Find where the given text appears and provide that cell's center as [x, y] coordinate. 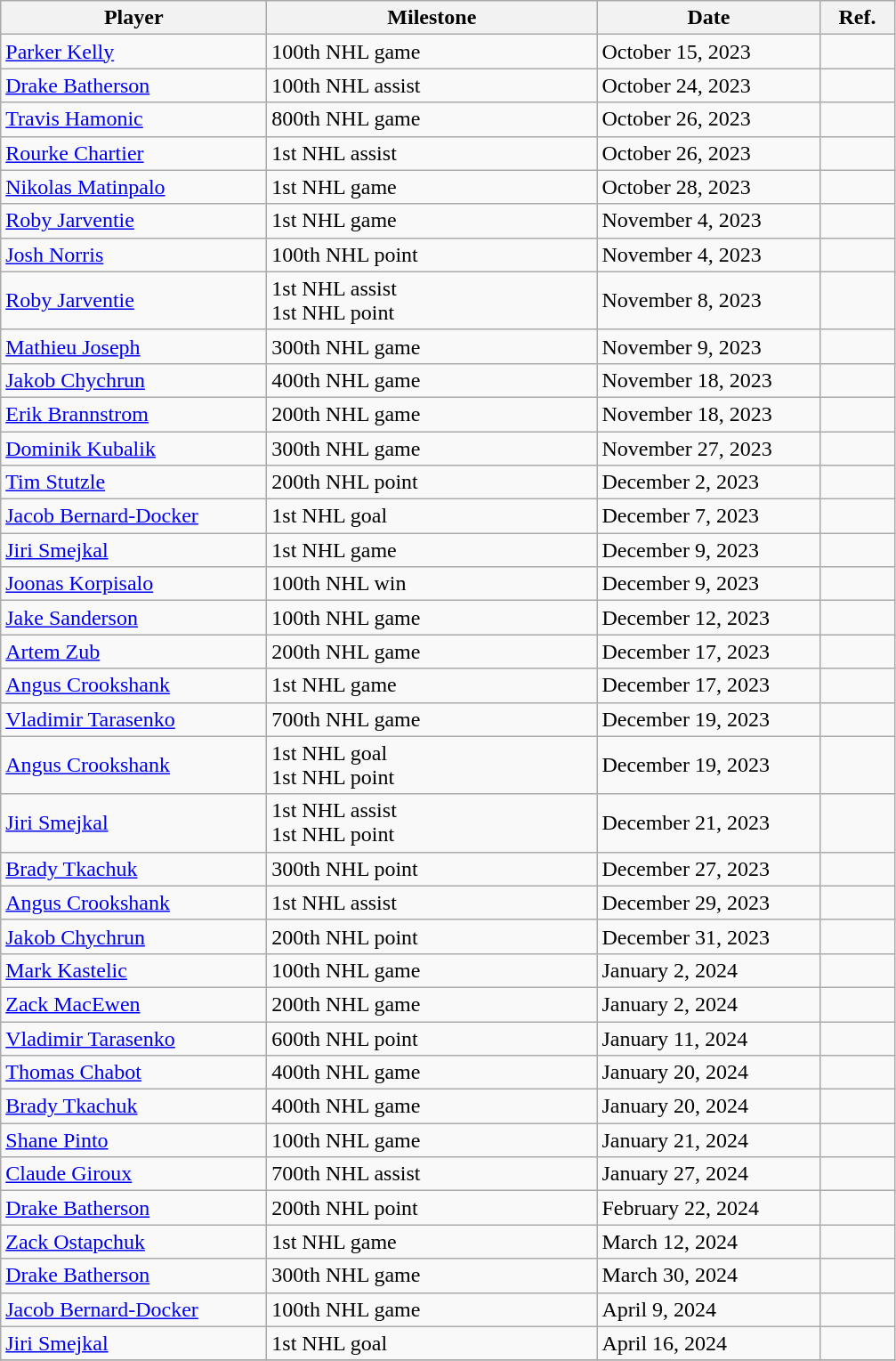
November 27, 2023 [708, 448]
Mark Kastelic [133, 970]
December 29, 2023 [708, 903]
700th NHL game [432, 719]
November 8, 2023 [708, 301]
January 21, 2024 [708, 1140]
800th NHL game [432, 119]
December 2, 2023 [708, 482]
100th NHL point [432, 255]
1st NHL goal1st NHL point [432, 766]
Joonas Korpisalo [133, 584]
December 27, 2023 [708, 869]
Nikolas Matinpalo [133, 187]
Thomas Chabot [133, 1073]
October 15, 2023 [708, 52]
Claude Giroux [133, 1174]
March 12, 2024 [708, 1242]
700th NHL assist [432, 1174]
100th NHL win [432, 584]
600th NHL point [432, 1039]
Shane Pinto [133, 1140]
January 27, 2024 [708, 1174]
December 31, 2023 [708, 936]
Jake Sanderson [133, 618]
Tim Stutzle [133, 482]
Ref. [858, 18]
Player [133, 18]
December 7, 2023 [708, 516]
December 12, 2023 [708, 618]
Parker Kelly [133, 52]
December 21, 2023 [708, 822]
Rourke Chartier [133, 153]
Josh Norris [133, 255]
Artem Zub [133, 652]
100th NHL assist [432, 85]
Mathieu Joseph [133, 346]
Travis Hamonic [133, 119]
Erik Brannstrom [133, 414]
Zack MacEwen [133, 1004]
Milestone [432, 18]
Dominik Kubalik [133, 448]
January 11, 2024 [708, 1039]
Date [708, 18]
November 9, 2023 [708, 346]
October 24, 2023 [708, 85]
April 9, 2024 [708, 1309]
April 16, 2024 [708, 1343]
Zack Ostapchuk [133, 1242]
October 28, 2023 [708, 187]
300th NHL point [432, 869]
March 30, 2024 [708, 1276]
February 22, 2024 [708, 1208]
